Identify which cell holds the provided text, then report its (x, y) central coordinate. 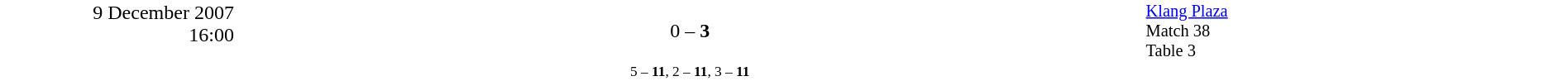
Klang PlazaMatch 38Table 3 (1356, 31)
5 – 11, 2 – 11, 3 – 11 (690, 71)
9 December 200716:00 (117, 40)
0 – 3 (690, 31)
